Search for the cell housing the specified text and yield its [x, y] center coordinate. 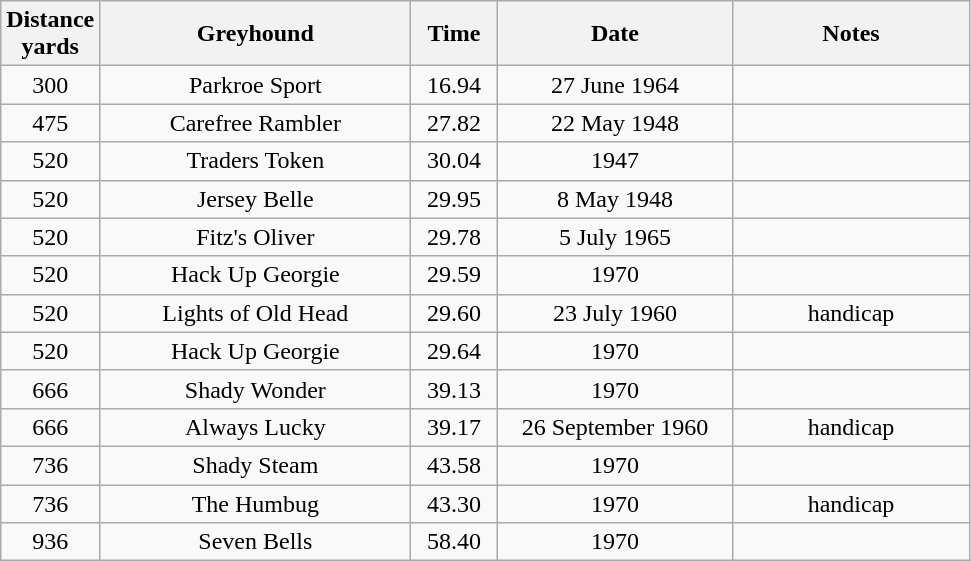
22 May 1948 [615, 123]
Fitz's Oliver [256, 237]
23 July 1960 [615, 313]
Always Lucky [256, 427]
300 [50, 85]
27 June 1964 [615, 85]
Shady Wonder [256, 389]
936 [50, 542]
Notes [851, 34]
1947 [615, 161]
29.95 [454, 199]
Parkroe Sport [256, 85]
16.94 [454, 85]
29.59 [454, 275]
8 May 1948 [615, 199]
30.04 [454, 161]
Distance yards [50, 34]
58.40 [454, 542]
475 [50, 123]
Date [615, 34]
Carefree Rambler [256, 123]
29.78 [454, 237]
Traders Token [256, 161]
29.64 [454, 351]
Greyhound [256, 34]
5 July 1965 [615, 237]
Shady Steam [256, 465]
27.82 [454, 123]
Seven Bells [256, 542]
39.17 [454, 427]
The Humbug [256, 503]
43.30 [454, 503]
43.58 [454, 465]
26 September 1960 [615, 427]
Time [454, 34]
Lights of Old Head [256, 313]
29.60 [454, 313]
39.13 [454, 389]
Jersey Belle [256, 199]
